For the text-containing cell, return its midpoint in [x, y] coordinate format. 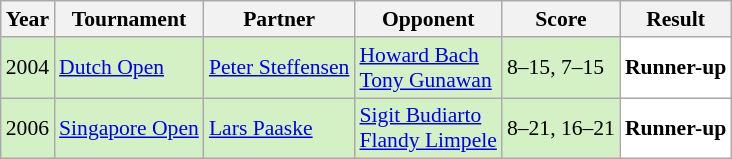
Singapore Open [129, 128]
Lars Paaske [280, 128]
Score [561, 19]
Partner [280, 19]
Year [28, 19]
Result [676, 19]
Tournament [129, 19]
8–15, 7–15 [561, 68]
2006 [28, 128]
Sigit Budiarto Flandy Limpele [428, 128]
Peter Steffensen [280, 68]
Opponent [428, 19]
Dutch Open [129, 68]
2004 [28, 68]
8–21, 16–21 [561, 128]
Howard Bach Tony Gunawan [428, 68]
